Return the [X, Y] coordinate for the center point of the cell that contains the specified text.  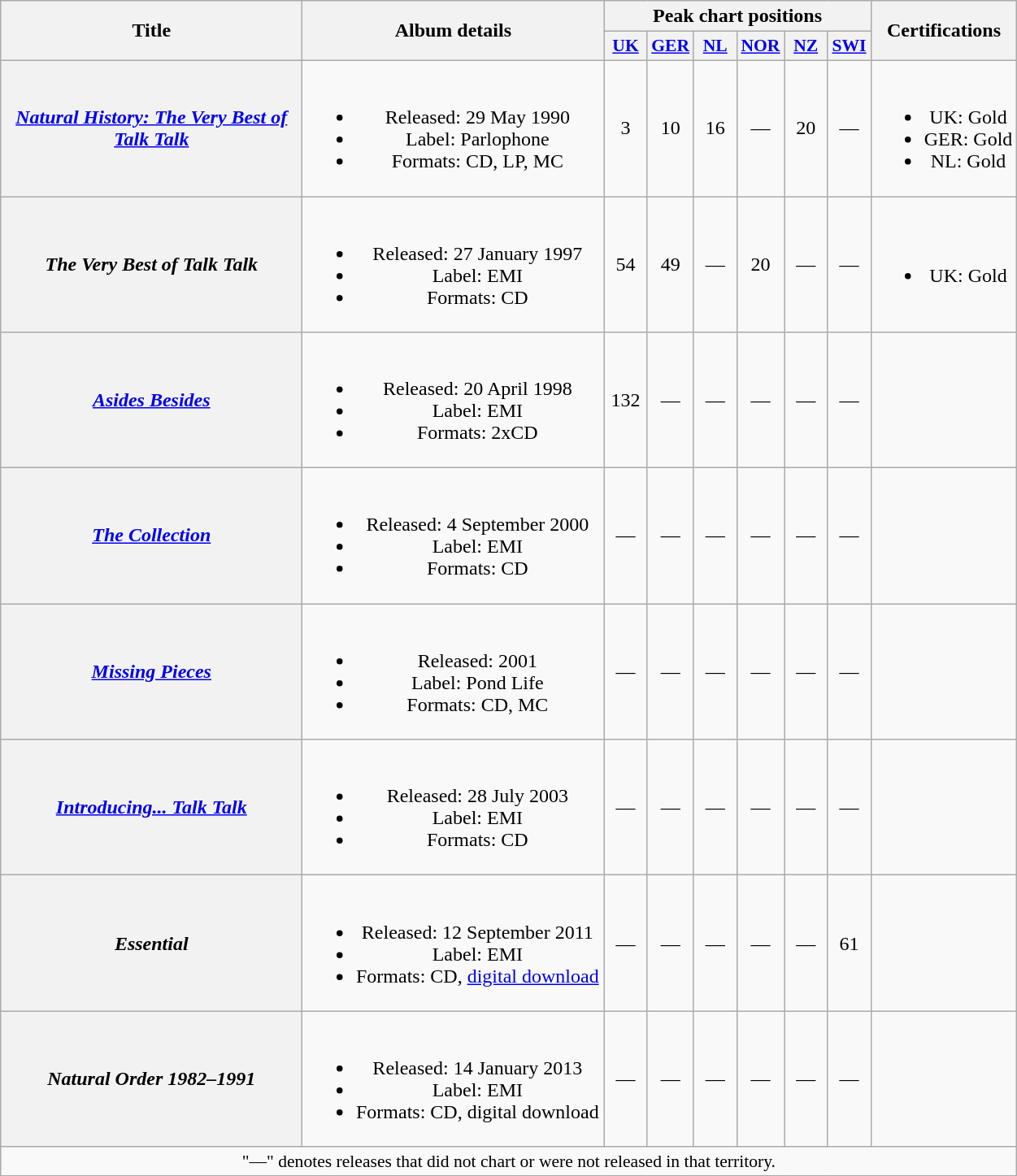
Missing Pieces [151, 671]
NL [715, 46]
NZ [806, 46]
UK: Gold [944, 265]
GER [670, 46]
Released: 4 September 2000Label: EMIFormats: CD [454, 536]
Certifications [944, 31]
Released: 2001Label: Pond LifeFormats: CD, MC [454, 671]
Natural Order 1982–1991 [151, 1079]
10 [670, 128]
UK [626, 46]
Introducing... Talk Talk [151, 808]
Peak chart positions [737, 16]
UK: GoldGER: GoldNL: Gold [944, 128]
Released: 20 April 1998Label: EMIFormats: 2xCD [454, 400]
NOR [760, 46]
61 [849, 943]
Released: 29 May 1990Label: ParlophoneFormats: CD, LP, MC [454, 128]
The Collection [151, 536]
3 [626, 128]
Released: 14 January 2013Label: EMIFormats: CD, digital download [454, 1079]
Title [151, 31]
"—" denotes releases that did not chart or were not released in that territory. [509, 1161]
Essential [151, 943]
Released: 28 July 2003Label: EMIFormats: CD [454, 808]
SWI [849, 46]
Released: 12 September 2011Label: EMIFormats: CD, digital download [454, 943]
Released: 27 January 1997Label: EMIFormats: CD [454, 265]
49 [670, 265]
Album details [454, 31]
Asides Besides [151, 400]
The Very Best of Talk Talk [151, 265]
132 [626, 400]
54 [626, 265]
16 [715, 128]
Natural History: The Very Best of Talk Talk [151, 128]
